Return the (X, Y) coordinate for the center point of the cell that contains the specified text.  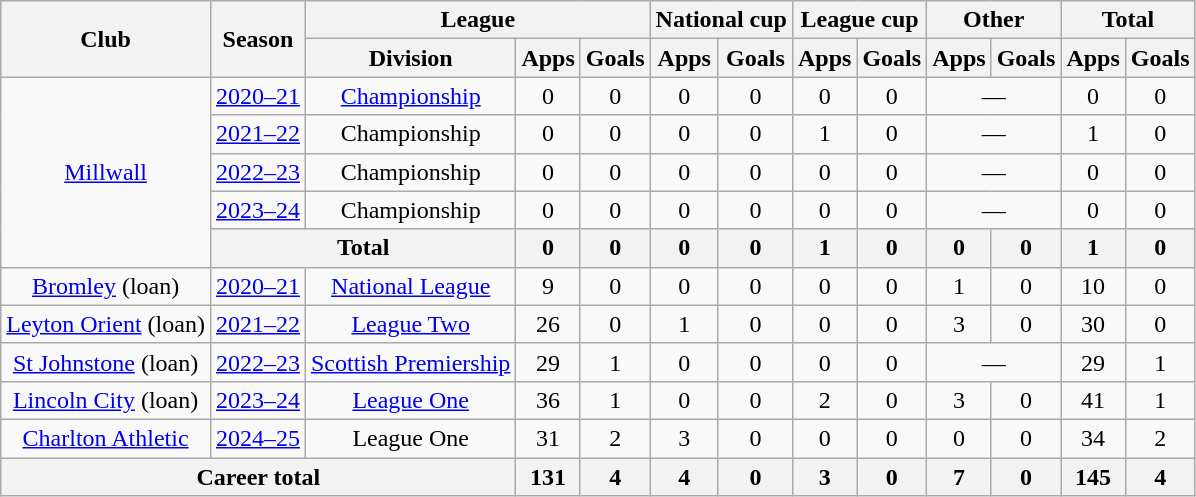
League cup (859, 20)
Lincoln City (loan) (106, 400)
Leyton Orient (loan) (106, 324)
34 (1093, 438)
Charlton Athletic (106, 438)
7 (959, 477)
National League (410, 286)
26 (548, 324)
St Johnstone (loan) (106, 362)
2024–25 (258, 438)
League Two (410, 324)
9 (548, 286)
Career total (258, 477)
10 (1093, 286)
41 (1093, 400)
Scottish Premiership (410, 362)
Millwall (106, 172)
National cup (721, 20)
Club (106, 39)
Bromley (loan) (106, 286)
145 (1093, 477)
36 (548, 400)
131 (548, 477)
League (478, 20)
30 (1093, 324)
31 (548, 438)
Season (258, 39)
Other (994, 20)
Division (410, 58)
